Locate the cell with the specified text and output its (X, Y) center coordinate. 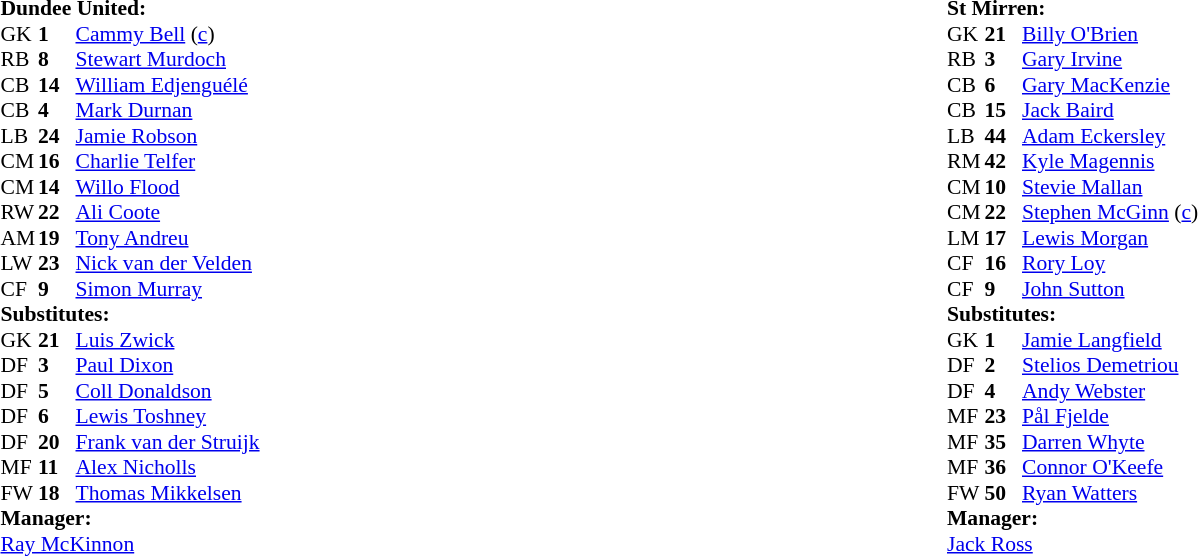
17 (1003, 238)
Mark Durnan (168, 111)
19 (57, 238)
Lewis Morgan (1110, 238)
LM (966, 238)
35 (1003, 442)
50 (1003, 493)
Coll Donaldson (168, 391)
36 (1003, 467)
William Edjenguélé (168, 85)
Adam Eckersley (1110, 136)
Simon Murray (168, 289)
John Sutton (1110, 289)
Luis Zwick (168, 340)
Tony Andreu (168, 238)
Jamie Robson (168, 136)
Frank van der Struijk (168, 442)
Jack Baird (1110, 111)
Gary Irvine (1110, 59)
Willo Flood (168, 187)
Stelios Demetriou (1110, 365)
Jamie Langfield (1110, 340)
Gary MacKenzie (1110, 85)
Pål Fjelde (1110, 417)
10 (1003, 187)
24 (57, 136)
Lewis Toshney (168, 417)
Stewart Murdoch (168, 59)
18 (57, 493)
Darren Whyte (1110, 442)
Cammy Bell (c) (168, 34)
AM (19, 238)
Nick van der Velden (168, 263)
20 (57, 442)
Charlie Telfer (168, 161)
5 (57, 391)
Alex Nicholls (168, 467)
Billy O'Brien (1110, 34)
Ali Coote (168, 213)
Connor O'Keefe (1110, 467)
Paul Dixon (168, 365)
2 (1003, 365)
15 (1003, 111)
RM (966, 161)
RW (19, 213)
11 (57, 467)
Stephen McGinn (c) (1110, 213)
Andy Webster (1110, 391)
Stevie Mallan (1110, 187)
Thomas Mikkelsen (168, 493)
8 (57, 59)
LW (19, 263)
44 (1003, 136)
42 (1003, 161)
Rory Loy (1110, 263)
Kyle Magennis (1110, 161)
Ryan Watters (1110, 493)
